Extract the [X, Y] coordinate from the center of the cell holding the provided text.  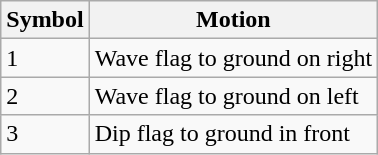
1 [45, 58]
Wave flag to ground on right [233, 58]
Symbol [45, 20]
2 [45, 96]
3 [45, 134]
Motion [233, 20]
Wave flag to ground on left [233, 96]
Dip flag to ground in front [233, 134]
